Determine the (X, Y) coordinate at the center of the cell enclosing the given text.  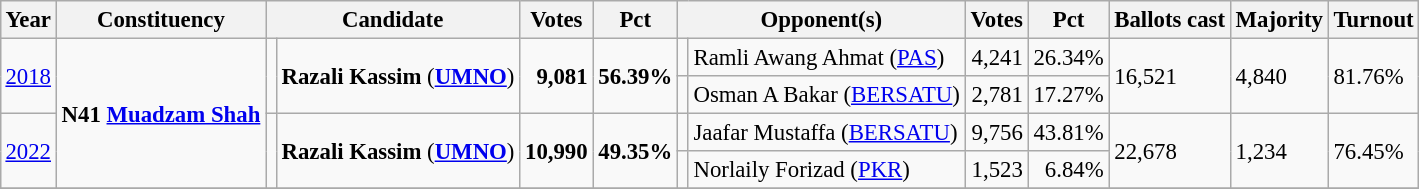
Ballots cast (1170, 20)
Constituency (160, 20)
1,523 (996, 170)
10,990 (556, 152)
Year (28, 20)
N41 Muadzam Shah (160, 113)
26.34% (1068, 57)
16,521 (1170, 76)
17.27% (1068, 95)
Majority (1279, 20)
56.39% (636, 76)
1,234 (1279, 152)
4,241 (996, 57)
9,756 (996, 133)
81.76% (1374, 76)
Turnout (1374, 20)
49.35% (636, 152)
Norlaily Forizad (PKR) (826, 170)
2,781 (996, 95)
Opponent(s) (822, 20)
Ramli Awang Ahmat (PAS) (826, 57)
Jaafar Mustaffa (BERSATU) (826, 133)
76.45% (1374, 152)
Osman A Bakar (BERSATU) (826, 95)
4,840 (1279, 76)
43.81% (1068, 133)
22,678 (1170, 152)
2022 (28, 152)
9,081 (556, 76)
Candidate (393, 20)
2018 (28, 76)
6.84% (1068, 170)
